Identify which cell holds the provided text, then report its (x, y) central coordinate. 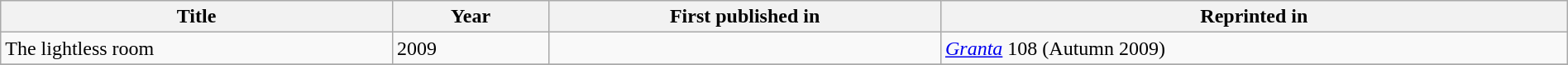
Reprinted in (1254, 17)
First published in (745, 17)
Year (470, 17)
The lightless room (197, 48)
Granta 108 (Autumn 2009) (1254, 48)
Title (197, 17)
2009 (470, 48)
